Output the [X, Y] coordinate of the center of the cell containing the given text.  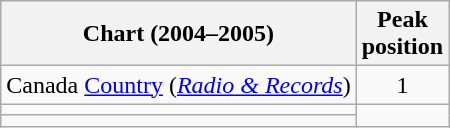
1 [402, 85]
Peakposition [402, 34]
Chart (2004–2005) [178, 34]
Canada Country (Radio & Records) [178, 85]
